Locate the cell with the specified text and output its (x, y) center coordinate. 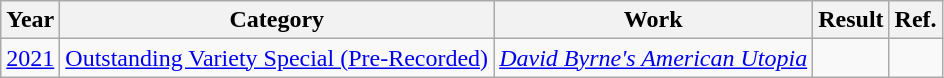
Year (30, 20)
Ref. (916, 20)
David Byrne's American Utopia (654, 58)
Work (654, 20)
Outstanding Variety Special (Pre-Recorded) (277, 58)
2021 (30, 58)
Result (851, 20)
Category (277, 20)
